Determine the (X, Y) coordinate at the center of the cell enclosing the given text.  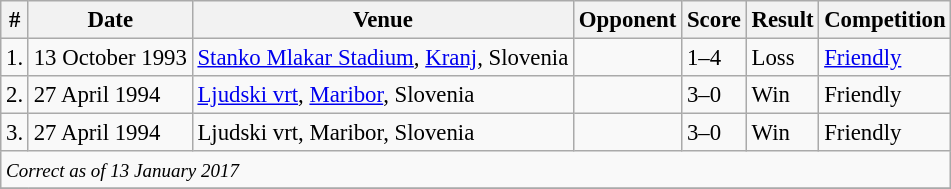
Opponent (628, 20)
13 October 1993 (110, 58)
Venue (382, 20)
1–4 (714, 58)
Date (110, 20)
Correct as of 13 January 2017 (476, 170)
Loss (782, 58)
Result (782, 20)
2. (15, 95)
# (15, 20)
Score (714, 20)
Competition (885, 20)
1. (15, 58)
Stanko Mlakar Stadium, Kranj, Slovenia (382, 58)
3. (15, 133)
